Capture the cell that displays the provided text and extract its (x, y) central coordinate. 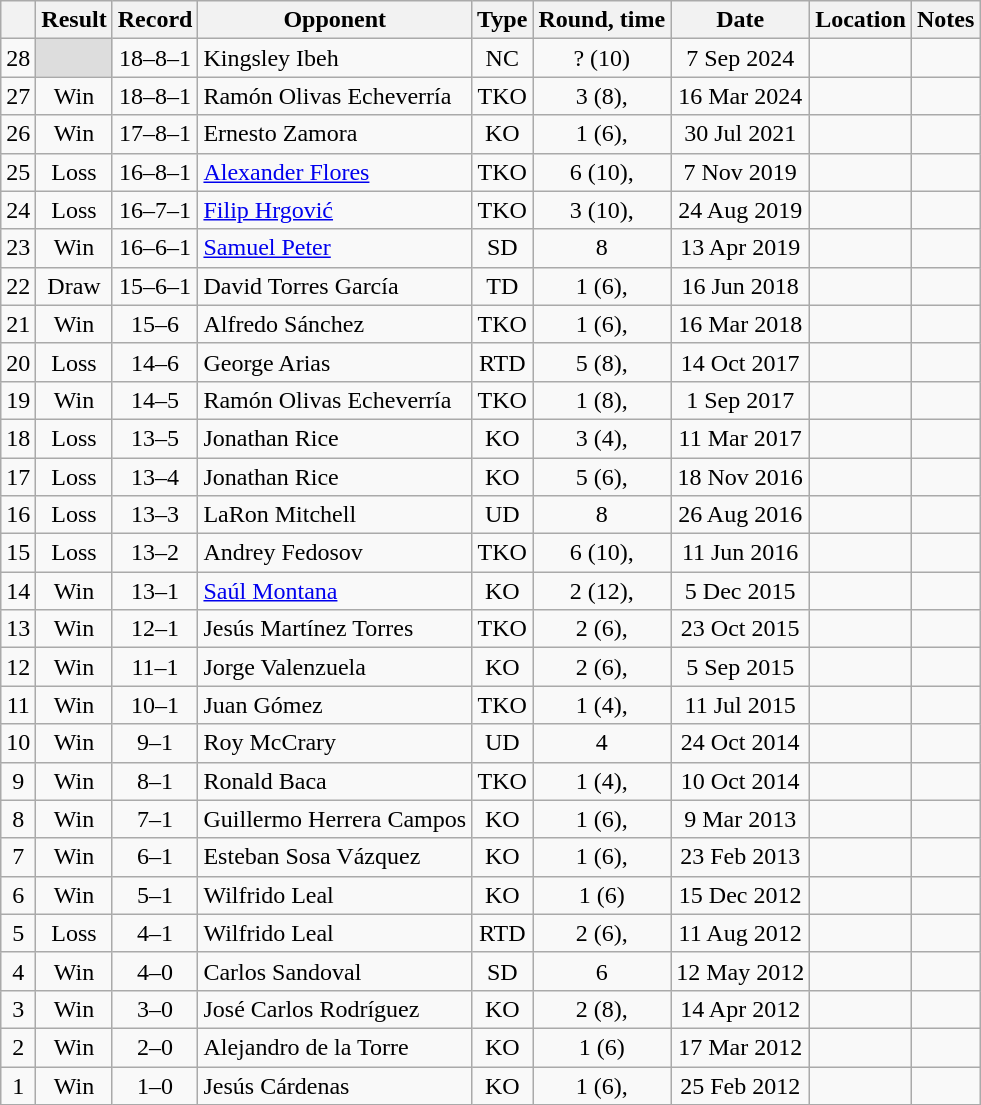
23 Oct 2015 (740, 629)
28 (18, 58)
3 (8), (602, 96)
Samuel Peter (335, 248)
Ronald Baca (335, 781)
Saúl Montana (335, 591)
20 (18, 362)
5 (6), (602, 477)
24 Oct 2014 (740, 743)
5 Sep 2015 (740, 667)
13–3 (155, 515)
16 (18, 515)
Location (861, 20)
12–1 (155, 629)
3–0 (155, 1009)
5 (18, 933)
10 (18, 743)
25 Feb 2012 (740, 1085)
17 (18, 477)
2 (12), (602, 591)
4–1 (155, 933)
Andrey Fedosov (335, 553)
22 (18, 286)
17 Mar 2012 (740, 1047)
13–2 (155, 553)
Esteban Sosa Vázquez (335, 857)
21 (18, 324)
Result (74, 20)
27 (18, 96)
Alexander Flores (335, 172)
19 (18, 400)
24 Aug 2019 (740, 210)
José Carlos Rodríguez (335, 1009)
14 (18, 591)
12 (18, 667)
9–1 (155, 743)
Round, time (602, 20)
Notes (945, 20)
15 Dec 2012 (740, 895)
TD (502, 286)
9 (18, 781)
2 (18, 1047)
13 (18, 629)
3 (4), (602, 438)
1 (18, 1085)
14–5 (155, 400)
17–8–1 (155, 134)
16 Jun 2018 (740, 286)
3 (18, 1009)
9 Mar 2013 (740, 819)
Alejandro de la Torre (335, 1047)
Alfredo Sánchez (335, 324)
Record (155, 20)
30 Jul 2021 (740, 134)
13 Apr 2019 (740, 248)
Roy McCrary (335, 743)
16–6–1 (155, 248)
26 (18, 134)
11–1 (155, 667)
13–5 (155, 438)
16 Mar 2024 (740, 96)
14 Oct 2017 (740, 362)
Kingsley Ibeh (335, 58)
18 Nov 2016 (740, 477)
13–1 (155, 591)
24 (18, 210)
Jorge Valenzuela (335, 667)
1 (8), (602, 400)
16–7–1 (155, 210)
1 Sep 2017 (740, 400)
15–6 (155, 324)
Jesús Cárdenas (335, 1085)
NC (502, 58)
5 (8), (602, 362)
15–6–1 (155, 286)
18 (18, 438)
12 May 2012 (740, 971)
25 (18, 172)
Juan Gómez (335, 705)
15 (18, 553)
Ernesto Zamora (335, 134)
11 (18, 705)
10 Oct 2014 (740, 781)
16 Mar 2018 (740, 324)
2 (8), (602, 1009)
6–1 (155, 857)
7 Sep 2024 (740, 58)
1–0 (155, 1085)
5 Dec 2015 (740, 591)
2–0 (155, 1047)
5–1 (155, 895)
11 Aug 2012 (740, 933)
8–1 (155, 781)
23 Feb 2013 (740, 857)
Jesús Martínez Torres (335, 629)
10–1 (155, 705)
Opponent (335, 20)
LaRon Mitchell (335, 515)
Date (740, 20)
David Torres García (335, 286)
Carlos Sandoval (335, 971)
4–0 (155, 971)
14–6 (155, 362)
7–1 (155, 819)
George Arias (335, 362)
16–8–1 (155, 172)
3 (10), (602, 210)
7 Nov 2019 (740, 172)
13–4 (155, 477)
Type (502, 20)
Guillermo Herrera Campos (335, 819)
Filip Hrgović (335, 210)
11 Jul 2015 (740, 705)
? (10) (602, 58)
14 Apr 2012 (740, 1009)
Draw (74, 286)
11 Mar 2017 (740, 438)
26 Aug 2016 (740, 515)
11 Jun 2016 (740, 553)
23 (18, 248)
7 (18, 857)
